Detect which cell encompasses the target text, then output its (x, y) center coordinate. 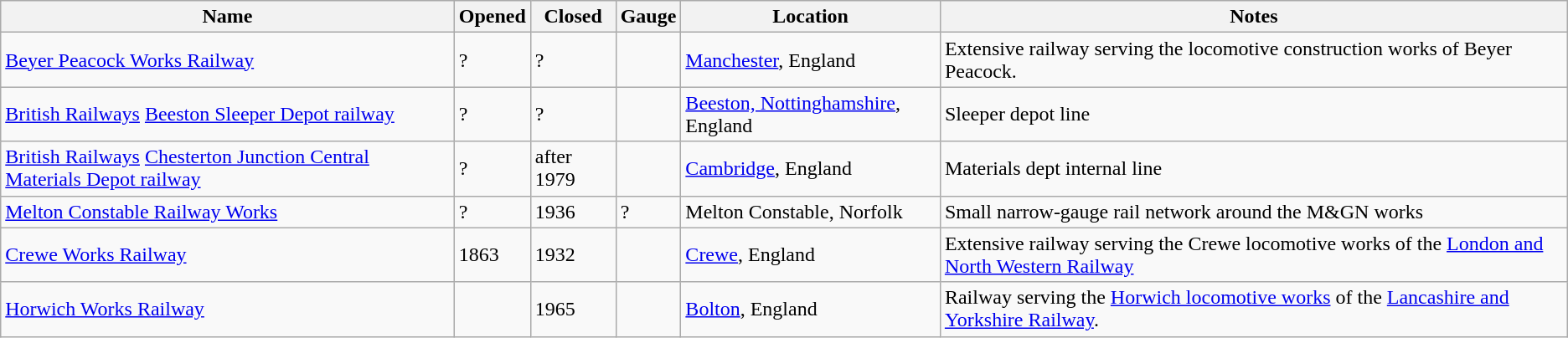
Extensive railway serving the Crewe locomotive works of the London and North Western Railway (1253, 254)
British Railways Chesterton Junction Central Materials Depot railway (228, 169)
1863 (493, 254)
Crewe Works Railway (228, 254)
Railway serving the Horwich locomotive works of the Lancashire and Yorkshire Railway. (1253, 310)
1936 (573, 212)
Location (811, 17)
Bolton, England (811, 310)
Beeston, Nottinghamshire, England (811, 114)
Small narrow-gauge rail network around the M&GN works (1253, 212)
Melton Constable Railway Works (228, 212)
Manchester, England (811, 60)
Horwich Works Railway (228, 310)
Closed (573, 17)
Cambridge, England (811, 169)
after 1979 (573, 169)
Crewe, England (811, 254)
Sleeper depot line (1253, 114)
1965 (573, 310)
Materials dept internal line (1253, 169)
Beyer Peacock Works Railway (228, 60)
Notes (1253, 17)
British Railways Beeston Sleeper Depot railway (228, 114)
Melton Constable, Norfolk (811, 212)
1932 (573, 254)
Name (228, 17)
Opened (493, 17)
Gauge (648, 17)
Extensive railway serving the locomotive construction works of Beyer Peacock. (1253, 60)
